Extract the [x, y] coordinate from the center of the cell holding the provided text.  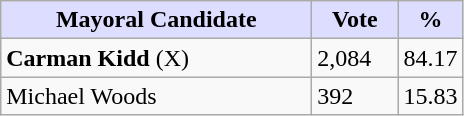
2,084 [355, 58]
15.83 [430, 96]
Carman Kidd (X) [156, 58]
% [430, 20]
Mayoral Candidate [156, 20]
84.17 [430, 58]
392 [355, 96]
Michael Woods [156, 96]
Vote [355, 20]
